Return the (x, y) coordinate for the center point of the cell that contains the specified text.  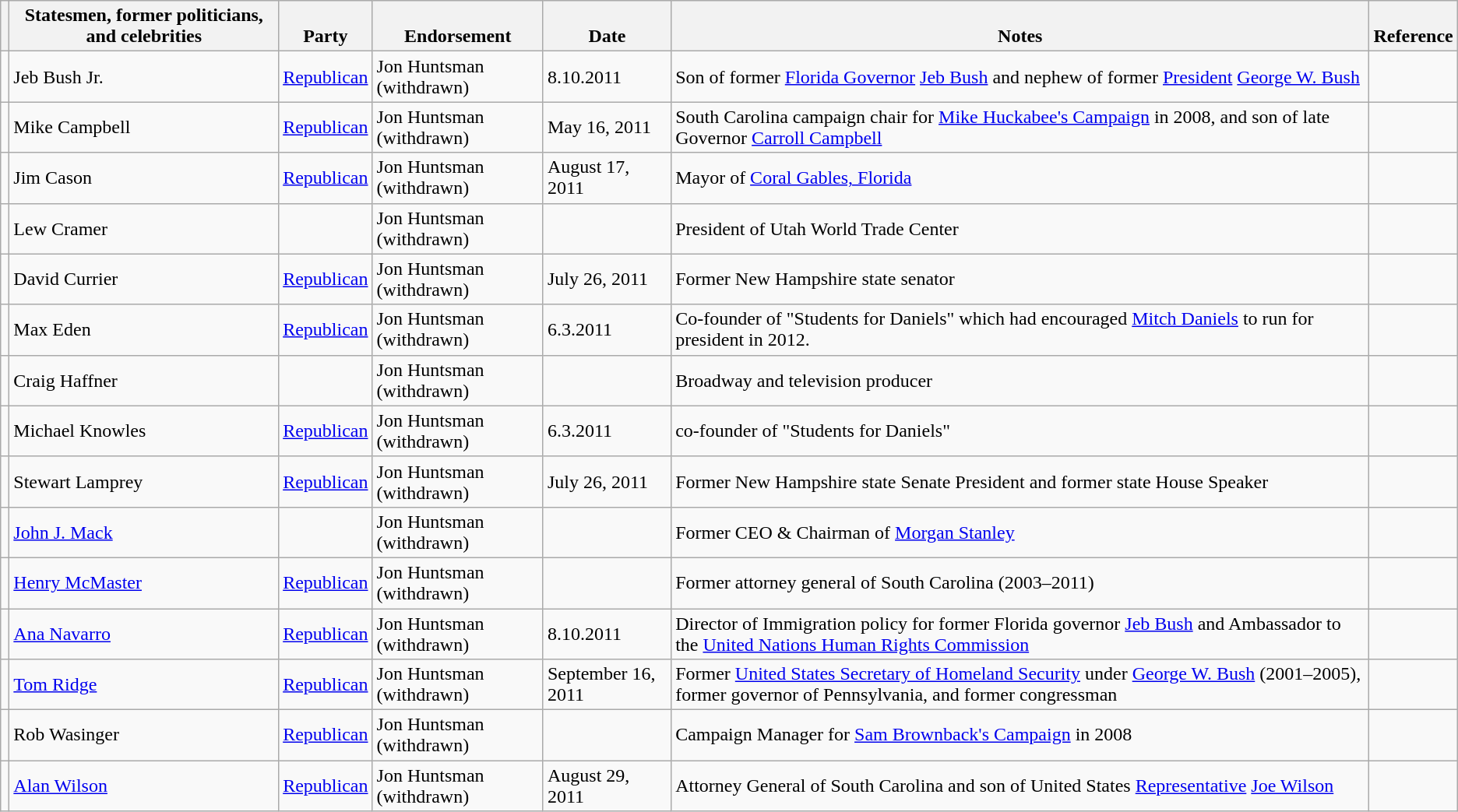
Date (607, 26)
Jeb Bush Jr. (144, 76)
Mayor of Coral Gables, Florida (1020, 178)
Former New Hampshire state senator (1020, 279)
Mike Campbell (144, 128)
August 29, 2011 (607, 786)
Ana Navarro (144, 634)
South Carolina campaign chair for Mike Huckabee's Campaign in 2008, and son of late Governor Carroll Campbell (1020, 128)
Notes (1020, 26)
Reference (1413, 26)
Son of former Florida Governor Jeb Bush and nephew of former President George W. Bush (1020, 76)
Campaign Manager for Sam Brownback's Campaign in 2008 (1020, 735)
Co-founder of "Students for Daniels" which had encouraged Mitch Daniels to run for president in 2012. (1020, 330)
Lew Cramer (144, 229)
Tom Ridge (144, 685)
President of Utah World Trade Center (1020, 229)
Henry McMaster (144, 582)
Alan Wilson (144, 786)
Party (326, 26)
John J. Mack (144, 533)
May 16, 2011 (607, 128)
Max Eden (144, 330)
Former United States Secretary of Homeland Security under George W. Bush (2001–2005), former governor of Pennsylvania, and former congressman (1020, 685)
Stewart Lamprey (144, 481)
Attorney General of South Carolina and son of United States Representative Joe Wilson (1020, 786)
co-founder of "Students for Daniels" (1020, 431)
Rob Wasinger (144, 735)
Former CEO & Chairman of Morgan Stanley (1020, 533)
Craig Haffner (144, 380)
Endorsement (458, 26)
Broadway and television producer (1020, 380)
David Currier (144, 279)
Former attorney general of South Carolina (2003–2011) (1020, 582)
August 17, 2011 (607, 178)
Statesmen, former politicians, and celebrities (144, 26)
Director of Immigration policy for former Florida governor Jeb Bush and Ambassador to the United Nations Human Rights Commission (1020, 634)
Michael Knowles (144, 431)
Former New Hampshire state Senate President and former state House Speaker (1020, 481)
Jim Cason (144, 178)
September 16, 2011 (607, 685)
